Capture the cell that displays the provided text and extract its [X, Y] central coordinate. 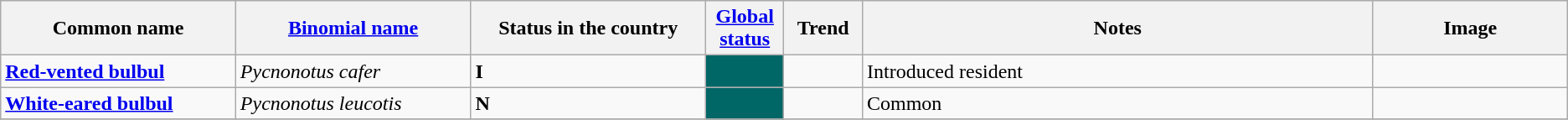
Introduced resident [1117, 71]
Notes [1117, 29]
Global status [745, 29]
Red-vented bulbul [119, 71]
Pycnonotus leucotis [353, 103]
Binomial name [353, 29]
I [588, 71]
N [588, 103]
Trend [823, 29]
Common name [119, 29]
Image [1470, 29]
Status in the country [588, 29]
Common [1117, 103]
White-eared bulbul [119, 103]
Pycnonotus cafer [353, 71]
